For the text-containing cell, return its midpoint in (X, Y) coordinate format. 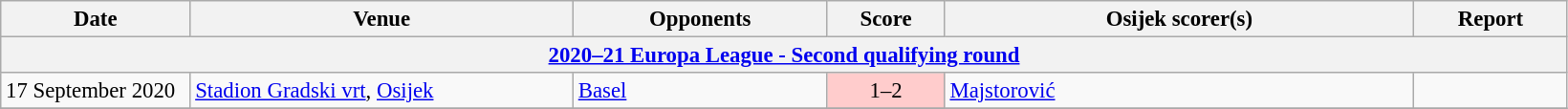
Report (1492, 19)
Opponents (700, 19)
2020–21 Europa League - Second qualifying round (784, 55)
17 September 2020 (96, 91)
Score (885, 19)
Stadion Gradski vrt, Osijek (382, 91)
Basel (700, 91)
Venue (382, 19)
Osijek scorer(s) (1180, 19)
Date (96, 19)
Majstorović (1180, 91)
1–2 (885, 91)
